Search for the cell housing the specified text and yield its [X, Y] center coordinate. 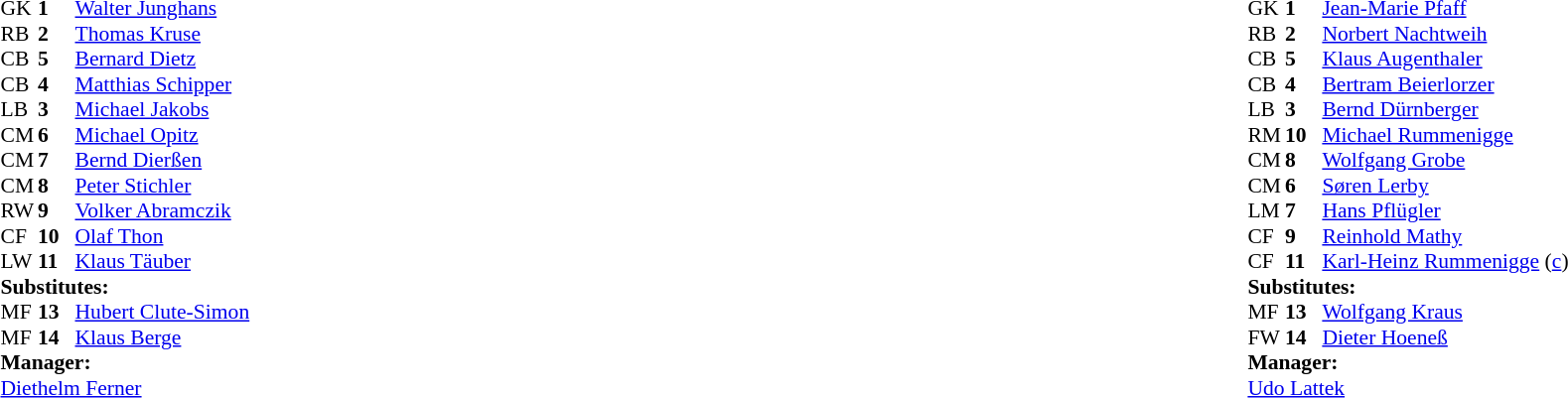
Bertram Beierlorzer [1445, 84]
Hans Pflügler [1445, 211]
LM [1266, 211]
Norbert Nachtweih [1445, 34]
Dieter Hoeneß [1445, 337]
Michael Opitz [163, 135]
Bernd Dierßen [163, 160]
Søren Lerby [1445, 186]
LW [19, 261]
Klaus Augenthaler [1445, 59]
Peter Stichler [163, 186]
RW [19, 211]
Volker Abramczik [163, 211]
Reinhold Mathy [1445, 236]
Bernard Dietz [163, 59]
Olaf Thon [163, 236]
Matthias Schipper [163, 84]
Karl-Heinz Rummenigge (c) [1445, 261]
Hubert Clute-Simon [163, 313]
Thomas Kruse [163, 34]
Bernd Dürnberger [1445, 110]
Michael Rummenigge [1445, 135]
Wolfgang Grobe [1445, 160]
Klaus Berge [163, 337]
Klaus Täuber [163, 261]
Michael Jakobs [163, 110]
FW [1266, 337]
RM [1266, 135]
Wolfgang Kraus [1445, 313]
